Search for the cell housing the specified text and yield its (X, Y) center coordinate. 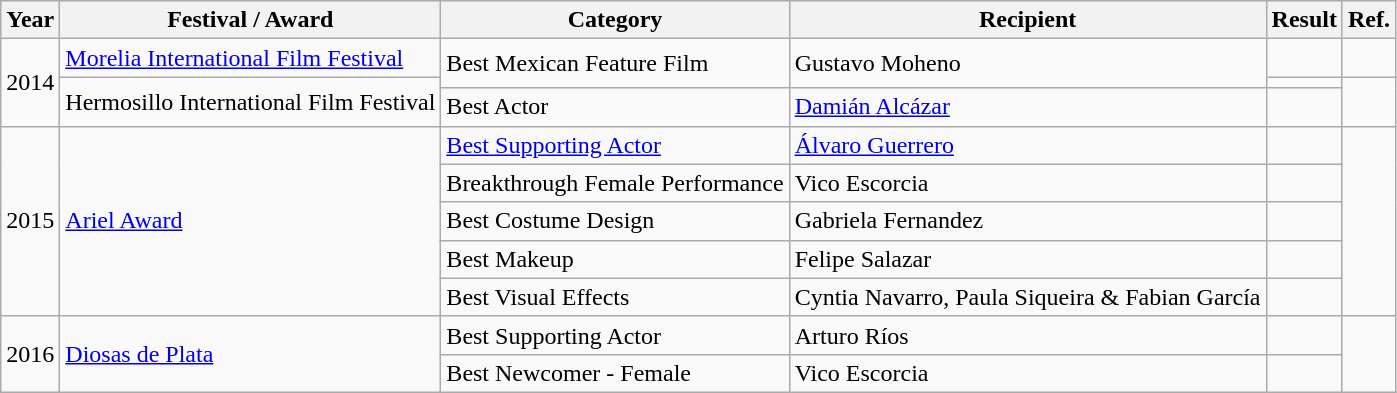
Gustavo Moheno (1028, 64)
Damián Alcázar (1028, 107)
Ariel Award (250, 221)
Year (30, 20)
Best Makeup (615, 259)
Best Mexican Feature Film (615, 64)
Best Costume Design (615, 221)
Morelia International Film Festival (250, 58)
Best Newcomer - Female (615, 373)
Arturo Ríos (1028, 335)
Álvaro Guerrero (1028, 145)
Best Visual Effects (615, 297)
Hermosillo International Film Festival (250, 102)
2015 (30, 221)
Category (615, 20)
Best Actor (615, 107)
Recipient (1028, 20)
Gabriela Fernandez (1028, 221)
2016 (30, 354)
Ref. (1368, 20)
Diosas de Plata (250, 354)
Breakthrough Female Performance (615, 183)
Cyntia Navarro, Paula Siqueira & Fabian García (1028, 297)
Festival / Award (250, 20)
Result (1304, 20)
Felipe Salazar (1028, 259)
2014 (30, 82)
